Provide the [x, y] coordinate of the cell's center where the given text is located.  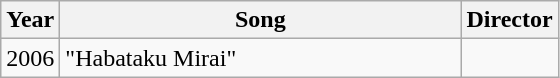
Year [30, 20]
"Habataku Mirai" [260, 58]
2006 [30, 58]
Director [510, 20]
Song [260, 20]
